Provide the [x, y] coordinate of the cell's center where the given text is located.  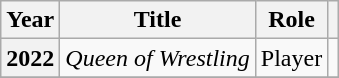
Player [291, 58]
Queen of Wrestling [158, 58]
Year [30, 20]
2022 [30, 58]
Role [291, 20]
Title [158, 20]
